Find where the given text appears and provide that cell's center as [X, Y] coordinate. 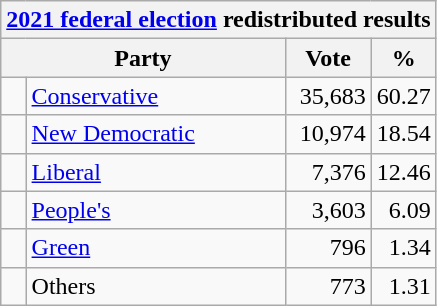
10,974 [328, 134]
18.54 [404, 134]
% [404, 58]
773 [328, 286]
60.27 [404, 96]
Vote [328, 58]
12.46 [404, 172]
New Democratic [156, 134]
6.09 [404, 210]
Party [143, 58]
1.34 [404, 248]
Conservative [156, 96]
Liberal [156, 172]
796 [328, 248]
3,603 [328, 210]
1.31 [404, 286]
35,683 [328, 96]
7,376 [328, 172]
2021 federal election redistributed results [218, 20]
People's [156, 210]
Green [156, 248]
Others [156, 286]
